Output the [X, Y] coordinate of the center of the cell containing the given text.  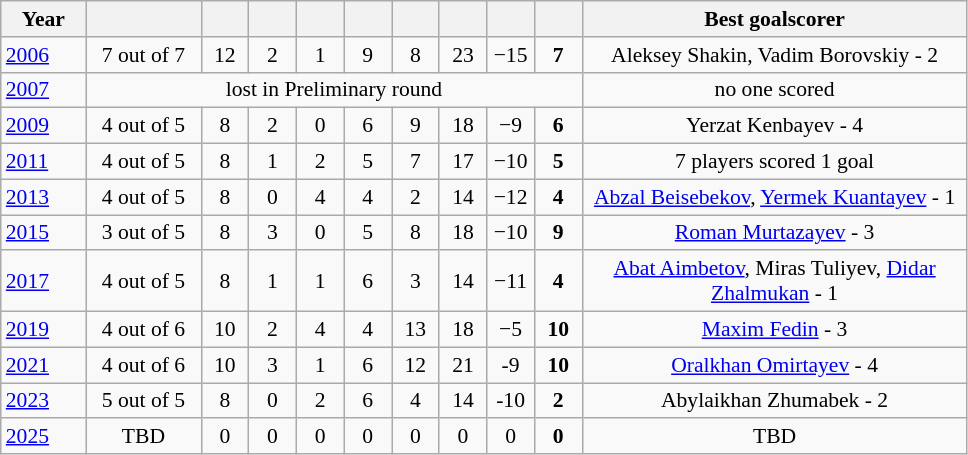
Year [44, 19]
2006 [44, 55]
2013 [44, 197]
Oralkhan Omirtayev - 4 [774, 365]
13 [416, 330]
−5 [511, 330]
Aleksey Shakin, Vadim Borovskiy - 2 [774, 55]
no one scored [774, 90]
2011 [44, 162]
Abylaikhan Zhumabek - 2 [774, 401]
3 out of 5 [144, 233]
2025 [44, 437]
2021 [44, 365]
2023 [44, 401]
7 out of 7 [144, 55]
2009 [44, 126]
21 [463, 365]
7 players scored 1 goal [774, 162]
Abzal Beisebekov, Yermek Kuantayev - 1 [774, 197]
Best goalscorer [774, 19]
5 out of 5 [144, 401]
2017 [44, 282]
Abat Aimbetov, Miras Tuliyev, Didar Zhalmukan - 1 [774, 282]
Maxim Fedin - 3 [774, 330]
lost in Preliminary round [334, 90]
2015 [44, 233]
-10 [511, 401]
-9 [511, 365]
−12 [511, 197]
2007 [44, 90]
−9 [511, 126]
−15 [511, 55]
17 [463, 162]
Roman Murtazayev - 3 [774, 233]
−11 [511, 282]
2019 [44, 330]
Yerzat Kenbayev - 4 [774, 126]
23 [463, 55]
